Locate the cell with the specified text and output its [X, Y] center coordinate. 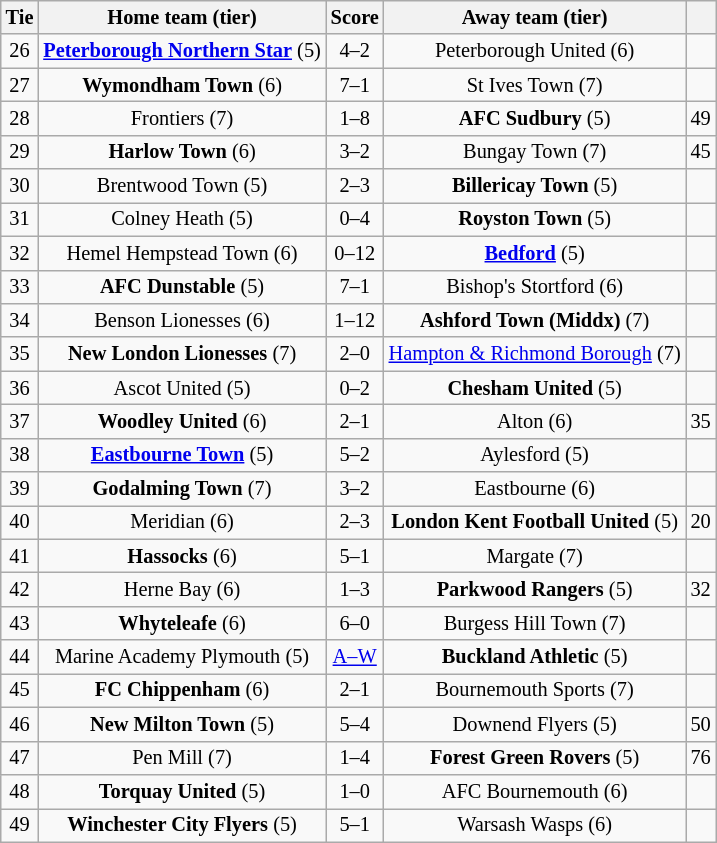
38 [20, 455]
Bedford (5) [535, 253]
Burgess Hill Town (7) [535, 623]
Bungay Town (7) [535, 152]
Brentwood Town (5) [182, 186]
Hemel Hempstead Town (6) [182, 253]
5–2 [355, 455]
Eastbourne (6) [535, 489]
Harlow Town (6) [182, 152]
Forest Green Rovers (5) [535, 758]
1–8 [355, 118]
Godalming Town (7) [182, 489]
50 [701, 724]
Away team (tier) [535, 17]
Alton (6) [535, 421]
AFC Sudbury (5) [535, 118]
76 [701, 758]
FC Chippenham (6) [182, 690]
Hassocks (6) [182, 556]
40 [20, 522]
New London Lionesses (7) [182, 354]
Wymondham Town (6) [182, 85]
Ascot United (5) [182, 388]
Tie [20, 17]
Pen Mill (7) [182, 758]
28 [20, 118]
43 [20, 623]
Parkwood Rangers (5) [535, 589]
Eastbourne Town (5) [182, 455]
Royston Town (5) [535, 219]
Downend Flyers (5) [535, 724]
44 [20, 657]
Benson Lionesses (6) [182, 320]
0–2 [355, 388]
Margate (7) [535, 556]
48 [20, 791]
St Ives Town (7) [535, 85]
Bournemouth Sports (7) [535, 690]
39 [20, 489]
Warsash Wasps (6) [535, 825]
29 [20, 152]
1–0 [355, 791]
Woodley United (6) [182, 421]
Ashford Town (Middx) (7) [535, 320]
0–4 [355, 219]
46 [20, 724]
36 [20, 388]
20 [701, 522]
Torquay United (5) [182, 791]
London Kent Football United (5) [535, 522]
Colney Heath (5) [182, 219]
Aylesford (5) [535, 455]
Whyteleafe (6) [182, 623]
Winchester City Flyers (5) [182, 825]
Home team (tier) [182, 17]
27 [20, 85]
2–0 [355, 354]
1–4 [355, 758]
AFC Bournemouth (6) [535, 791]
6–0 [355, 623]
Marine Academy Plymouth (5) [182, 657]
37 [20, 421]
Peterborough United (6) [535, 51]
42 [20, 589]
AFC Dunstable (5) [182, 287]
Billericay Town (5) [535, 186]
Hampton & Richmond Borough (7) [535, 354]
47 [20, 758]
33 [20, 287]
26 [20, 51]
Score [355, 17]
5–4 [355, 724]
4–2 [355, 51]
Herne Bay (6) [182, 589]
Frontiers (7) [182, 118]
Buckland Athletic (5) [535, 657]
A–W [355, 657]
1–3 [355, 589]
34 [20, 320]
Bishop's Stortford (6) [535, 287]
1–12 [355, 320]
30 [20, 186]
41 [20, 556]
0–12 [355, 253]
Chesham United (5) [535, 388]
Peterborough Northern Star (5) [182, 51]
Meridian (6) [182, 522]
New Milton Town (5) [182, 724]
31 [20, 219]
